Locate the cell with the specified text and output its (x, y) center coordinate. 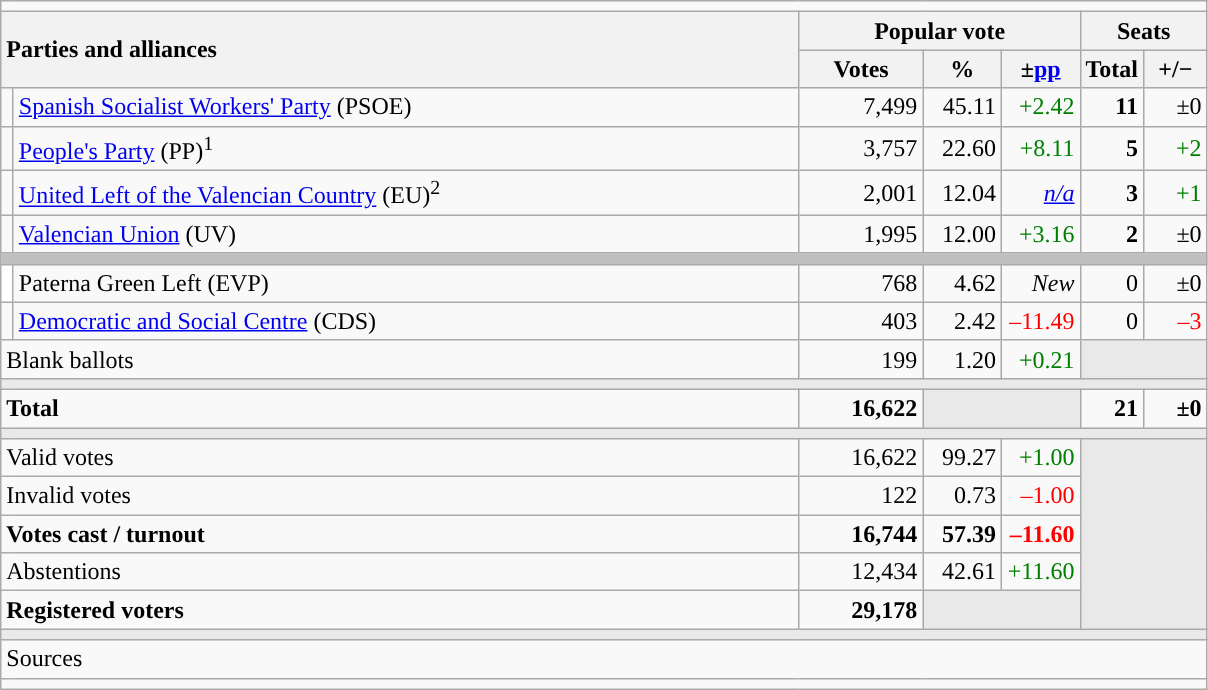
Blank ballots (400, 359)
+0.21 (1040, 359)
Paterna Green Left (EVP) (406, 283)
403 (861, 321)
Sources (604, 659)
Votes cast / turnout (400, 534)
Democratic and Social Centre (CDS) (406, 321)
+8.11 (1040, 148)
3 (1112, 194)
7,499 (861, 107)
Seats (1144, 31)
57.39 (962, 534)
2 (1112, 234)
+/− (1176, 69)
Abstentions (400, 572)
Spanish Socialist Workers' Party (PSOE) (406, 107)
1.20 (962, 359)
Valid votes (400, 458)
29,178 (861, 610)
Valencian Union (UV) (406, 234)
Popular vote (940, 31)
1,995 (861, 234)
12.04 (962, 194)
12,434 (861, 572)
16,744 (861, 534)
0.73 (962, 496)
3,757 (861, 148)
42.61 (962, 572)
±pp (1040, 69)
2,001 (861, 194)
99.27 (962, 458)
–11.60 (1040, 534)
11 (1112, 107)
199 (861, 359)
+11.60 (1040, 572)
–3 (1176, 321)
4.62 (962, 283)
Parties and alliances (400, 50)
5 (1112, 148)
People's Party (PP)1 (406, 148)
45.11 (962, 107)
768 (861, 283)
–1.00 (1040, 496)
+2 (1176, 148)
+1.00 (1040, 458)
2.42 (962, 321)
New (1040, 283)
+1 (1176, 194)
122 (861, 496)
% (962, 69)
12.00 (962, 234)
22.60 (962, 148)
n/a (1040, 194)
+3.16 (1040, 234)
21 (1112, 408)
Invalid votes (400, 496)
United Left of the Valencian Country (EU)2 (406, 194)
Votes (861, 69)
+2.42 (1040, 107)
–11.49 (1040, 321)
Registered voters (400, 610)
